Detect which cell encompasses the target text, then output its (x, y) center coordinate. 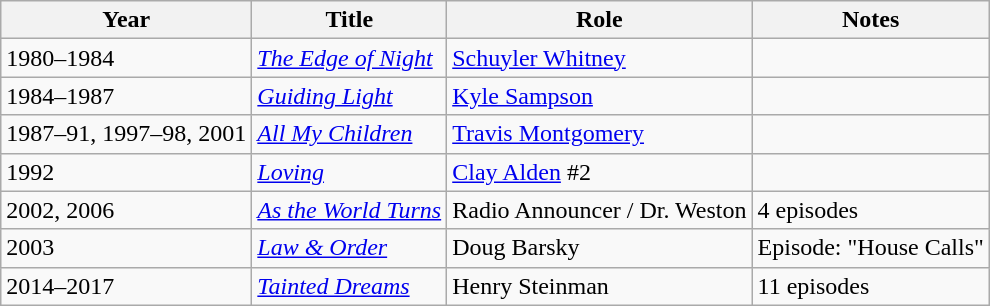
2002, 2006 (126, 210)
2014–2017 (126, 286)
1984–1987 (126, 96)
All My Children (350, 134)
Clay Alden #2 (600, 172)
Guiding Light (350, 96)
Episode: "House Calls" (870, 248)
1992 (126, 172)
Notes (870, 20)
2003 (126, 248)
Law & Order (350, 248)
11 episodes (870, 286)
4 episodes (870, 210)
Radio Announcer / Dr. Weston (600, 210)
Tainted Dreams (350, 286)
Doug Barsky (600, 248)
Loving (350, 172)
Role (600, 20)
Year (126, 20)
Title (350, 20)
The Edge of Night (350, 58)
Travis Montgomery (600, 134)
Henry Steinman (600, 286)
1980–1984 (126, 58)
As the World Turns (350, 210)
Kyle Sampson (600, 96)
Schuyler Whitney (600, 58)
1987–91, 1997–98, 2001 (126, 134)
